Determine the [X, Y] coordinate at the center of the cell enclosing the given text.  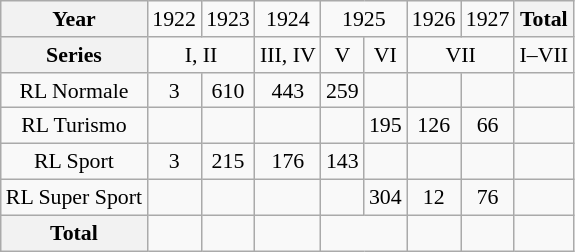
I, II [201, 54]
126 [434, 125]
1927 [488, 18]
195 [386, 125]
RL Sport [74, 161]
76 [488, 197]
RL Super Sport [74, 197]
V [342, 54]
VII [461, 54]
1923 [228, 18]
1925 [364, 18]
176 [288, 161]
143 [342, 161]
Year [74, 18]
I–VII [544, 54]
259 [342, 90]
12 [434, 197]
304 [386, 197]
443 [288, 90]
66 [488, 125]
1924 [288, 18]
1926 [434, 18]
VI [386, 54]
610 [228, 90]
III, IV [288, 54]
1922 [174, 18]
RL Normale [74, 90]
Series [74, 54]
215 [228, 161]
RL Turismo [74, 125]
